Return the (x, y) coordinate for the center point of the cell that contains the specified text.  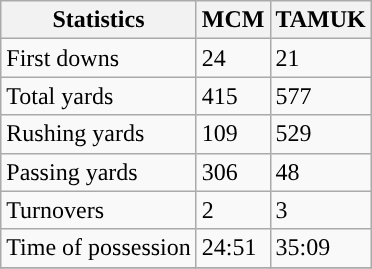
MCM (233, 20)
48 (320, 172)
415 (233, 96)
2 (233, 210)
Time of possession (99, 248)
First downs (99, 58)
Rushing yards (99, 134)
24:51 (233, 248)
109 (233, 134)
Total yards (99, 96)
306 (233, 172)
Statistics (99, 20)
577 (320, 96)
529 (320, 134)
Turnovers (99, 210)
Passing yards (99, 172)
TAMUK (320, 20)
24 (233, 58)
3 (320, 210)
21 (320, 58)
35:09 (320, 248)
